Search for the cell housing the specified text and yield its [x, y] center coordinate. 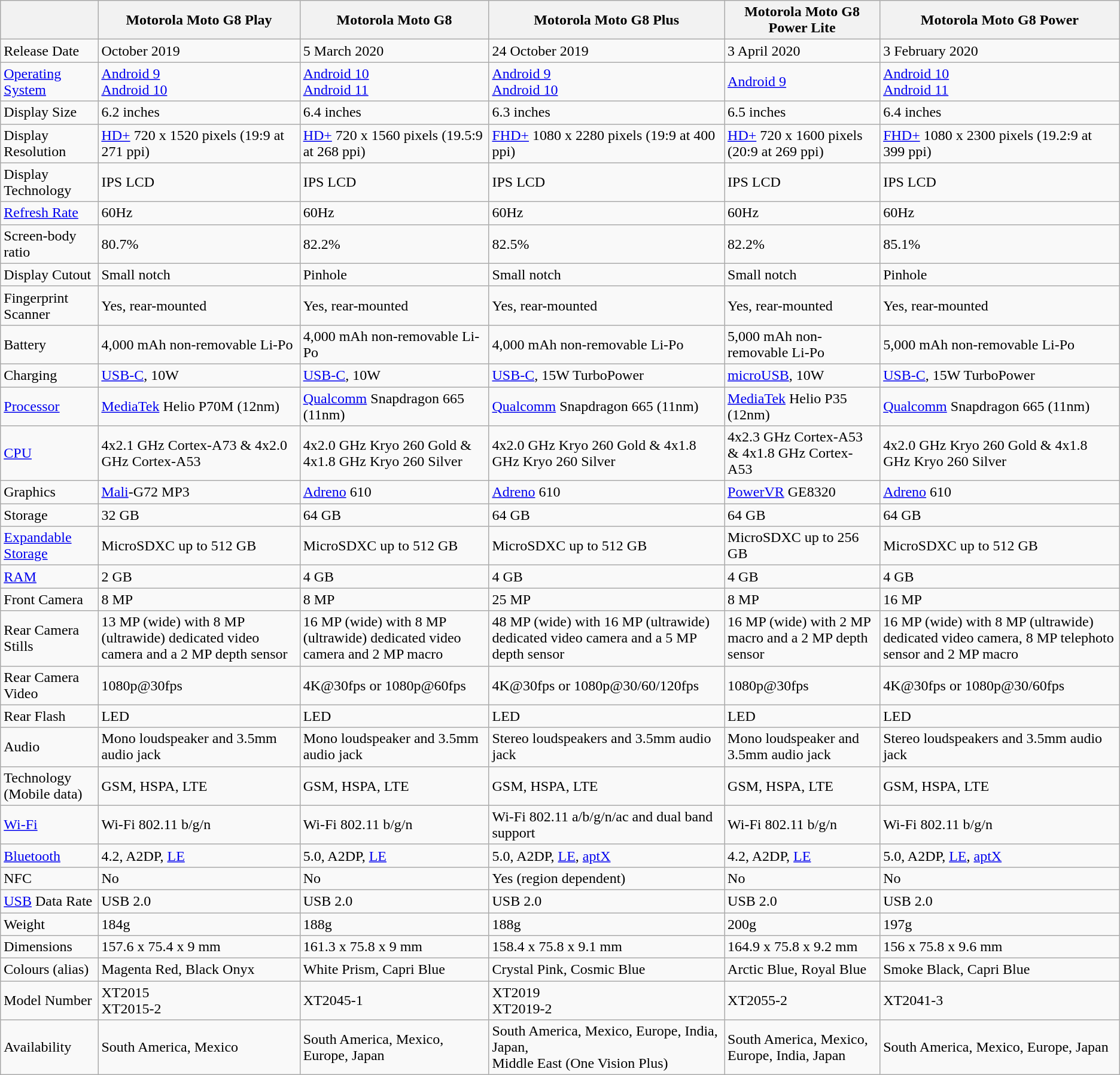
4x2.1 GHz Cortex-A73 & 4x2.0 GHz Cortex-A53 [199, 453]
Screen-body ratio [49, 244]
Storage [49, 515]
24 October 2019 [607, 51]
Expandable Storage [49, 546]
Dimensions [49, 947]
NFC [49, 878]
Display Technology [49, 182]
25 MP [607, 599]
48 MP (wide) with 16 MP (ultrawide) dedicated video camera and a 5 MP depth sensor [607, 638]
PowerVR GE8320 [802, 492]
Motorola Moto G8 [394, 20]
Processor [49, 406]
Wi-Fi [49, 824]
Release Date [49, 51]
4K@30fps or 1080p@30/60fps [1000, 686]
Rear Camera Stills [49, 638]
South America, Mexico, Europe, India, Japan [802, 1047]
CPU [49, 453]
Battery [49, 345]
Smoke Black, Capri Blue [1000, 970]
16 MP (wide) with 2 MP macro and a 2 MP depth sensor [802, 638]
White Prism, Capri Blue [394, 970]
85.1% [1000, 244]
3 April 2020 [802, 51]
FHD+ 1080 x 2300 pixels (19.2:9 at 399 ppi) [1000, 144]
6.5 inches [802, 112]
Colours (alias) [49, 970]
6.2 inches [199, 112]
156 x 75.8 x 9.6 mm [1000, 947]
Crystal Pink, Cosmic Blue [607, 970]
184g [199, 924]
32 GB [199, 515]
Availability [49, 1047]
FHD+ 1080 x 2280 pixels (19:9 at 400 ppi) [607, 144]
HD+ 720 x 1520 pixels (19:9 at 271 ppi) [199, 144]
2 GB [199, 577]
Graphics [49, 492]
4x2.3 GHz Cortex-A53 & 4x1.8 GHz Cortex-A53 [802, 453]
Magenta Red, Black Onyx [199, 970]
Motorola Moto G8 Plus [607, 20]
3 February 2020 [1000, 51]
6.3 inches [607, 112]
16 MP (wide) with 8 MP (ultrawide) dedicated video camera, 8 MP telephoto sensor and 2 MP macro [1000, 638]
16 MP [1000, 599]
Arctic Blue, Royal Blue [802, 970]
XT2045-1 [394, 1000]
Rear Flash [49, 716]
Display Resolution [49, 144]
80.7% [199, 244]
197g [1000, 924]
microUSB, 10W [802, 375]
157.6 x 75.4 x 9 mm [199, 947]
XT2041-3 [1000, 1000]
October 2019 [199, 51]
XT2055-2 [802, 1000]
158.4 x 75.8 x 9.1 mm [607, 947]
RAM [49, 577]
South America, Mexico, Europe, India, Japan,Middle East (One Vision Plus) [607, 1047]
4K@30fps or 1080p@60fps [394, 686]
Bluetooth [49, 855]
161.3 x 75.8 x 9 mm [394, 947]
Motorola Moto G8 Power Lite [802, 20]
Display Cutout [49, 275]
Display Size [49, 112]
Model Number [49, 1000]
Fingerprint Scanner [49, 305]
HD+ 720 x 1600 pixels (20:9 at 269 ppi) [802, 144]
Mali-G72 MP3 [199, 492]
Operating System [49, 81]
Refresh Rate [49, 213]
13 MP (wide) with 8 MP (ultrawide) dedicated video camera and a 2 MP depth sensor [199, 638]
Rear Camera Video [49, 686]
MediaTek Helio P70M (12nm) [199, 406]
MicroSDXC up to 256 GB [802, 546]
Technology (Mobile data) [49, 786]
Audio [49, 747]
Wi-Fi 802.11 a/b/g/n/ac and dual band support [607, 824]
Android 9 [802, 81]
Charging [49, 375]
82.5% [607, 244]
16 MP (wide) with 8 MP (ultrawide) dedicated video camera and 2 MP macro [394, 638]
XT2019XT2019-2 [607, 1000]
Motorola Moto G8 Power [1000, 20]
Yes (region dependent) [607, 878]
XT2015XT2015-2 [199, 1000]
Motorola Moto G8 Play [199, 20]
MediaTek Helio P35 (12nm) [802, 406]
Front Camera [49, 599]
Weight [49, 924]
164.9 x 75.8 x 9.2 mm [802, 947]
USB Data Rate [49, 901]
4K@30fps or 1080p@30/60/120fps [607, 686]
South America, Mexico [199, 1047]
5 March 2020 [394, 51]
200g [802, 924]
HD+ 720 x 1560 pixels (19.5:9 at 268 ppi) [394, 144]
5.0, A2DP, LE [394, 855]
